For the text-containing cell, return its midpoint in [x, y] coordinate format. 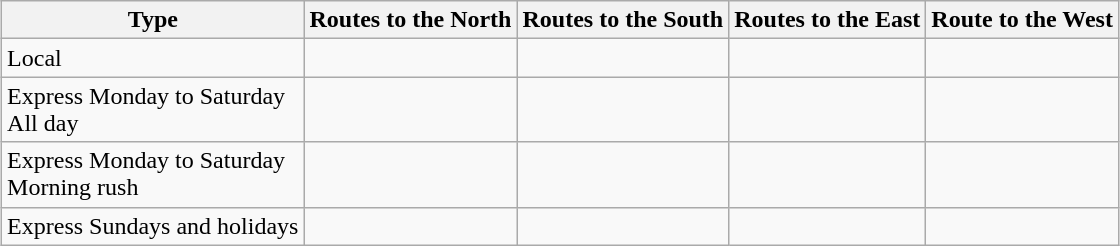
Express Monday to Saturday All day [153, 110]
Routes to the South [623, 20]
Routes to the North [410, 20]
Local [153, 58]
Route to the West [1022, 20]
Type [153, 20]
Routes to the East [828, 20]
Express Monday to Saturday Morning rush [153, 174]
Express Sundays and holidays [153, 226]
